For the text-containing cell, return its midpoint in [x, y] coordinate format. 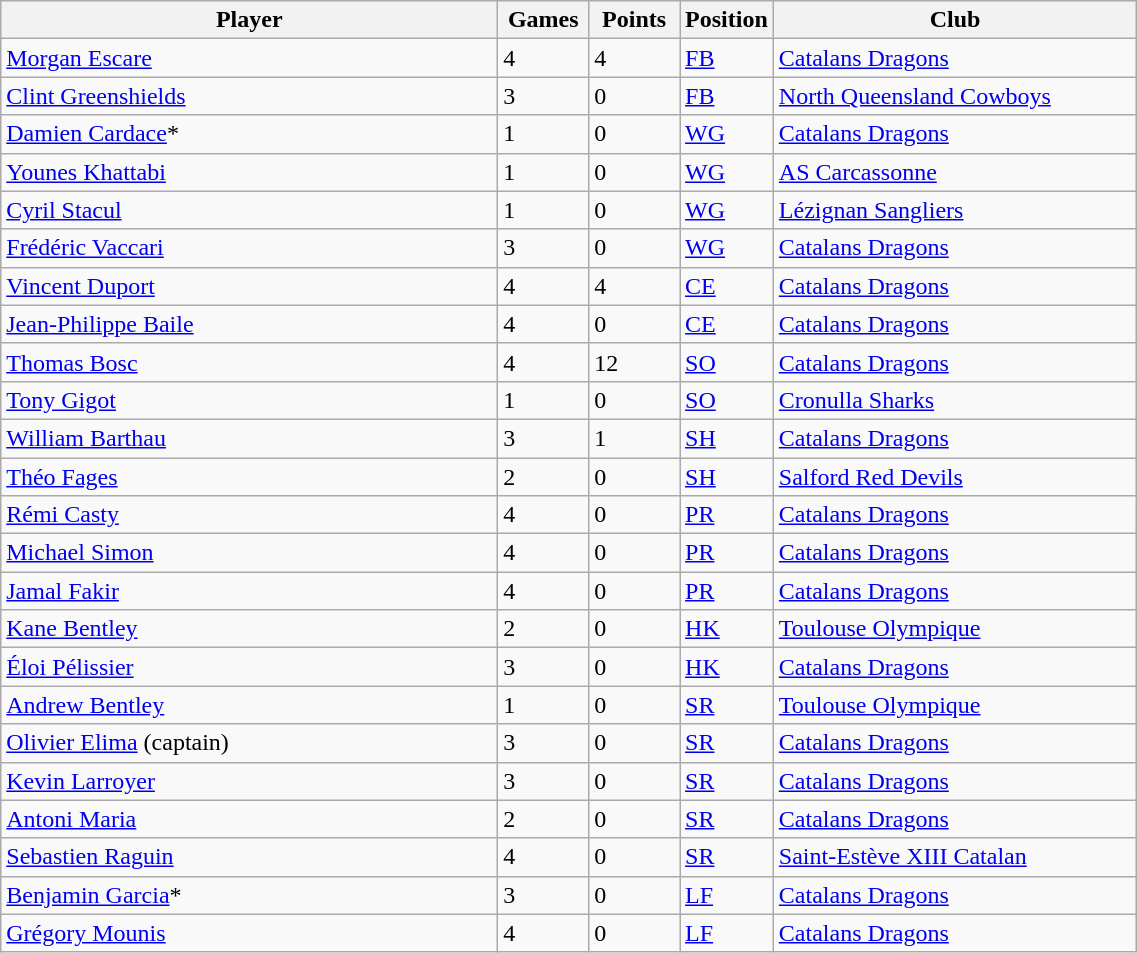
Player [250, 20]
North Queensland Cowboys [955, 96]
Éloi Pélissier [250, 667]
Tony Gigot [250, 400]
Rémi Casty [250, 515]
Games [544, 20]
Jean-Philippe Baile [250, 324]
12 [634, 362]
Cyril Stacul [250, 210]
Saint-Estève XIII Catalan [955, 857]
William Barthau [250, 438]
Morgan Escare [250, 58]
Kevin Larroyer [250, 781]
Lézignan Sangliers [955, 210]
Benjamin Garcia* [250, 895]
Cronulla Sharks [955, 400]
Younes Khattabi [250, 172]
Thomas Bosc [250, 362]
Club [955, 20]
Points [634, 20]
Michael Simon [250, 553]
Damien Cardace* [250, 134]
Antoni Maria [250, 819]
AS Carcassonne [955, 172]
Sebastien Raguin [250, 857]
Andrew Bentley [250, 705]
Salford Red Devils [955, 477]
Théo Fages [250, 477]
Kane Bentley [250, 629]
Olivier Elima (captain) [250, 743]
Clint Greenshields [250, 96]
Vincent Duport [250, 286]
Jamal Fakir [250, 591]
Position [727, 20]
Grégory Mounis [250, 933]
Frédéric Vaccari [250, 248]
